Capture the cell that displays the provided text and extract its [x, y] central coordinate. 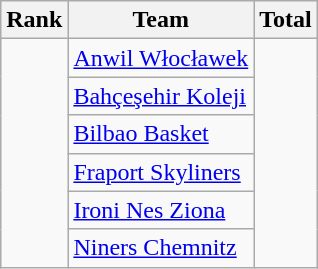
Ironi Nes Ziona [161, 210]
Rank [34, 20]
Total [286, 20]
Bahçeşehir Koleji [161, 96]
Niners Chemnitz [161, 248]
Fraport Skyliners [161, 172]
Anwil Włocławek [161, 58]
Bilbao Basket [161, 134]
Team [161, 20]
